Scan for the cell matching the given text and deliver its [x, y] coordinate at center. 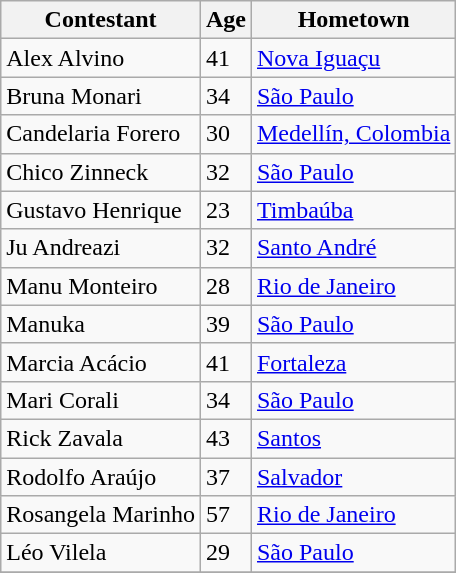
Chico Zinneck [101, 172]
Age [226, 20]
23 [226, 210]
Alex Alvino [101, 58]
30 [226, 134]
37 [226, 477]
Salvador [353, 477]
Manu Monteiro [101, 286]
Ju Andreazi [101, 248]
Rodolfo Araújo [101, 477]
29 [226, 553]
28 [226, 286]
Léo Vilela [101, 553]
Gustavo Henrique [101, 210]
Nova Iguaçu [353, 58]
Medellín, Colombia [353, 134]
Fortaleza [353, 362]
Rosangela Marinho [101, 515]
Bruna Monari [101, 96]
39 [226, 324]
Manuka [101, 324]
Santo André [353, 248]
Marcia Acácio [101, 362]
Santos [353, 438]
57 [226, 515]
Hometown [353, 20]
Timbaúba [353, 210]
43 [226, 438]
Rick Zavala [101, 438]
Contestant [101, 20]
Candelaria Forero [101, 134]
Mari Corali [101, 400]
